Detect which cell encompasses the target text, then output its [X, Y] center coordinate. 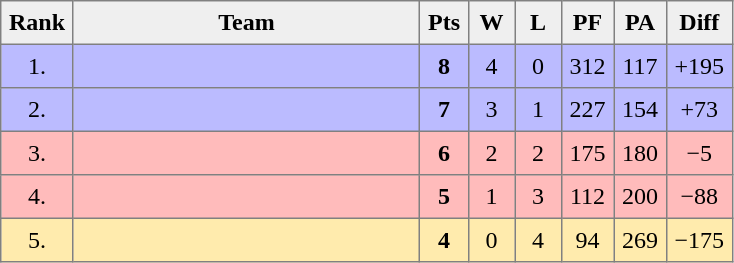
5 [444, 197]
117 [640, 66]
6 [444, 153]
+73 [699, 110]
W [491, 23]
154 [640, 110]
−175 [699, 240]
PF [587, 23]
2. [38, 110]
4. [38, 197]
PA [640, 23]
Team [246, 23]
94 [587, 240]
112 [587, 197]
L [538, 23]
227 [587, 110]
−88 [699, 197]
Pts [444, 23]
200 [640, 197]
269 [640, 240]
180 [640, 153]
312 [587, 66]
−5 [699, 153]
1. [38, 66]
8 [444, 66]
3. [38, 153]
7 [444, 110]
5. [38, 240]
Diff [699, 23]
+195 [699, 66]
Rank [38, 23]
175 [587, 153]
